Capture the cell that displays the provided text and extract its [X, Y] central coordinate. 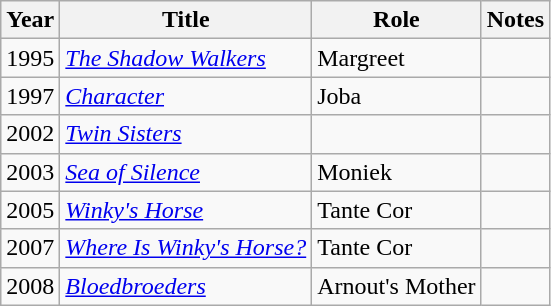
Year [30, 20]
Moniek [396, 172]
Role [396, 20]
2007 [30, 248]
Twin Sisters [186, 134]
Margreet [396, 58]
1997 [30, 96]
Character [186, 96]
2008 [30, 286]
2002 [30, 134]
2005 [30, 210]
The Shadow Walkers [186, 58]
Joba [396, 96]
Where Is Winky's Horse? [186, 248]
Winky's Horse [186, 210]
Title [186, 20]
Notes [515, 20]
1995 [30, 58]
Arnout's Mother [396, 286]
2003 [30, 172]
Bloedbroeders [186, 286]
Sea of Silence [186, 172]
